For the text-containing cell, return its midpoint in [X, Y] coordinate format. 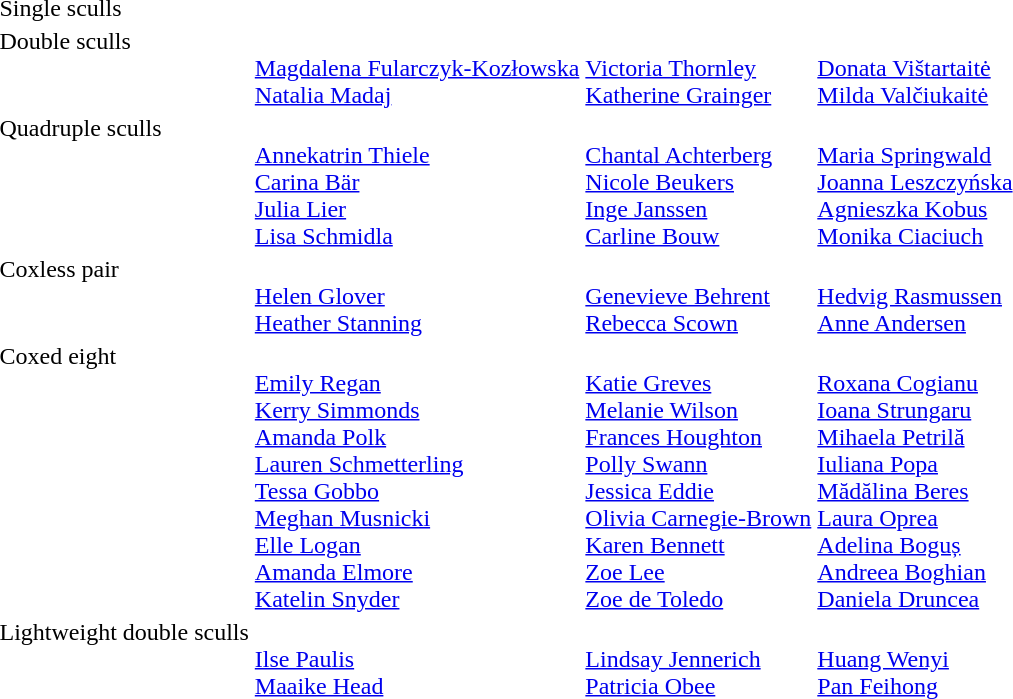
Magdalena Fularczyk-KozłowskaNatalia Madaj [417, 68]
Chantal AchterbergNicole BeukersInge JanssenCarline Bouw [698, 182]
Katie GrevesMelanie WilsonFrances HoughtonPolly SwannJessica EddieOlivia Carnegie-BrownKaren BennettZoe LeeZoe de Toledo [698, 478]
Emily ReganKerry SimmondsAmanda PolkLauren SchmetterlingTessa GobboMeghan MusnickiElle LoganAmanda ElmoreKatelin Snyder [417, 478]
Genevieve BehrentRebecca Scown [698, 296]
Helen GloverHeather Stanning [417, 296]
Victoria ThornleyKatherine Grainger [698, 68]
Annekatrin ThieleCarina BärJulia LierLisa Schmidla [417, 182]
